Capture the cell that displays the provided text and extract its [x, y] central coordinate. 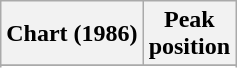
Peakposition [189, 34]
Chart (1986) [72, 34]
